From the cell containing the given text, extract its center point as [x, y] coordinate. 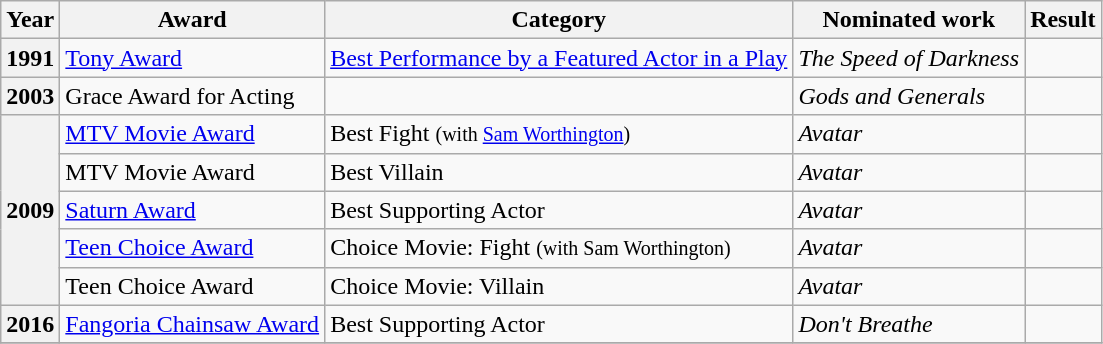
Best Performance by a Featured Actor in a Play [559, 58]
2009 [30, 210]
Tony Award [192, 58]
Choice Movie: Villain [559, 286]
2016 [30, 324]
Don't Breathe [909, 324]
Gods and Generals [909, 96]
Result [1063, 20]
Saturn Award [192, 210]
Nominated work [909, 20]
Best Villain [559, 172]
1991 [30, 58]
Grace Award for Acting [192, 96]
Choice Movie: Fight (with Sam Worthington) [559, 248]
2003 [30, 96]
Award [192, 20]
Year [30, 20]
Fangoria Chainsaw Award [192, 324]
Best Fight (with Sam Worthington) [559, 134]
Category [559, 20]
The Speed of Darkness [909, 58]
